From the cell containing the given text, extract its center point as (X, Y) coordinate. 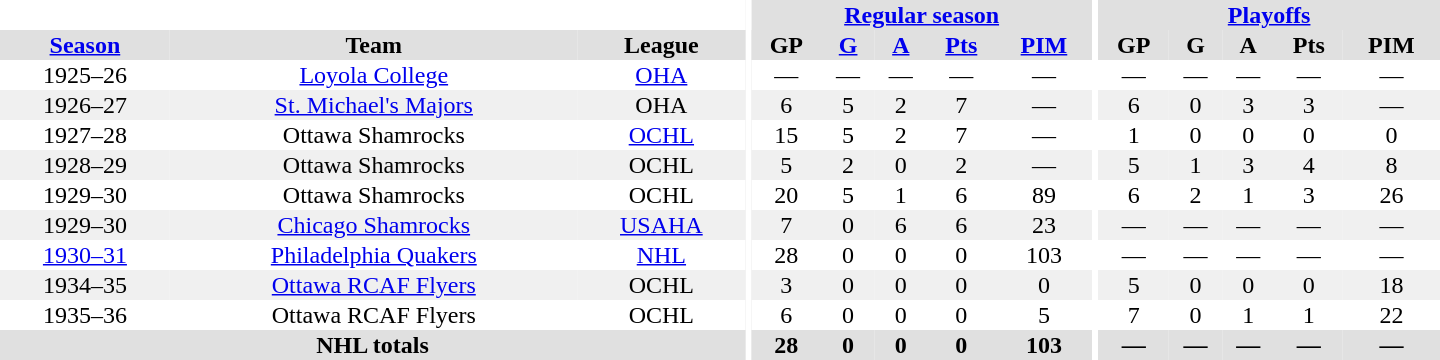
20 (786, 195)
1934–35 (85, 285)
NHL totals (372, 345)
1935–36 (85, 315)
89 (1044, 195)
1926–27 (85, 105)
Philadelphia Quakers (374, 255)
Chicago Shamrocks (374, 225)
26 (1392, 195)
1930–31 (85, 255)
23 (1044, 225)
1927–28 (85, 135)
Playoffs (1269, 15)
USAHA (662, 225)
NHL (662, 255)
18 (1392, 285)
League (662, 45)
15 (786, 135)
St. Michael's Majors (374, 105)
Season (85, 45)
8 (1392, 165)
Loyola College (374, 75)
1928–29 (85, 165)
Regular season (922, 15)
4 (1309, 165)
22 (1392, 315)
Team (374, 45)
1925–26 (85, 75)
